Determine the (x, y) coordinate at the center of the cell enclosing the given text.  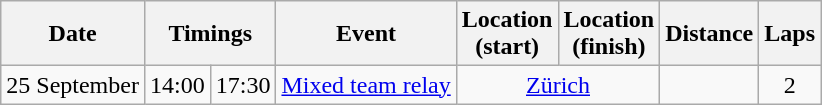
25 September (73, 85)
2 (790, 85)
Laps (790, 34)
Mixed team relay (366, 85)
Timings (210, 34)
Location(start) (507, 34)
Location(finish) (609, 34)
Event (366, 34)
Distance (710, 34)
14:00 (177, 85)
17:30 (243, 85)
Zürich (558, 85)
Date (73, 34)
